Pinpoint the cell where the given text exists, returning its [x, y] midpoint coordinate. 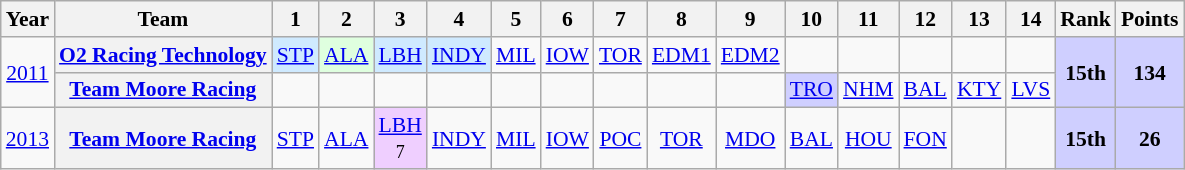
TRO [812, 90]
KTY [979, 90]
Team [163, 19]
Year [28, 19]
13 [979, 19]
NHM [868, 90]
MDO [750, 138]
8 [682, 19]
10 [812, 19]
EDM1 [682, 55]
LBH [400, 55]
LBH7 [400, 138]
HOU [868, 138]
11 [868, 19]
12 [926, 19]
4 [459, 19]
O2 Racing Technology [163, 55]
FON [926, 138]
1 [296, 19]
26 [1150, 138]
134 [1150, 72]
LVS [1030, 90]
2 [346, 19]
3 [400, 19]
5 [516, 19]
14 [1030, 19]
9 [750, 19]
2011 [28, 72]
6 [568, 19]
POC [620, 138]
2013 [28, 138]
Rank [1086, 19]
Points [1150, 19]
7 [620, 19]
EDM2 [750, 55]
